Output the (X, Y) coordinate of the center of the cell containing the given text.  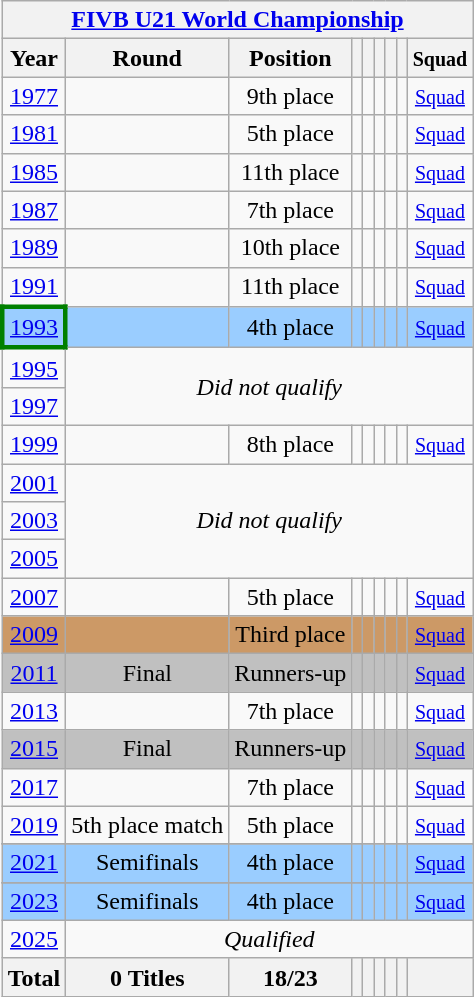
2023 (34, 901)
Position (290, 58)
Round (148, 58)
2003 (34, 521)
1991 (34, 287)
1999 (34, 444)
1985 (34, 172)
Third place (290, 635)
FIVB U21 World Championship (237, 20)
9th place (290, 96)
10th place (290, 248)
1977 (34, 96)
Qualified (270, 939)
18/23 (290, 977)
1981 (34, 134)
2005 (34, 559)
1989 (34, 248)
2009 (34, 635)
2021 (34, 863)
8th place (290, 444)
2007 (34, 597)
Total (34, 977)
2017 (34, 787)
0 Titles (148, 977)
2025 (34, 939)
2001 (34, 483)
2015 (34, 749)
1993 (34, 328)
2013 (34, 711)
1987 (34, 210)
Year (34, 58)
5th place match (148, 825)
1997 (34, 406)
2019 (34, 825)
2011 (34, 673)
1995 (34, 368)
